Scan for the cell matching the given text and deliver its (x, y) coordinate at center. 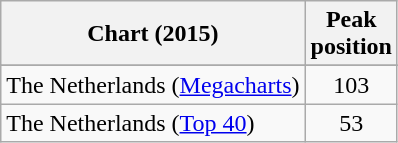
The Netherlands (Megacharts) (153, 85)
The Netherlands (Top 40) (153, 123)
Peakposition (351, 34)
Chart (2015) (153, 34)
53 (351, 123)
103 (351, 85)
